Find where the given text appears and provide that cell's center as (x, y) coordinate. 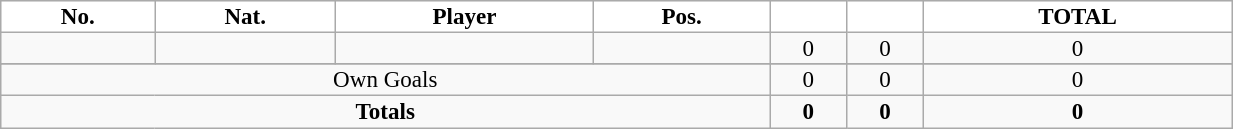
TOTAL (1077, 17)
Nat. (246, 17)
Player (465, 17)
Pos. (682, 17)
No. (78, 17)
Own Goals (386, 80)
Totals (386, 112)
